Scan for the cell matching the given text and deliver its [X, Y] coordinate at center. 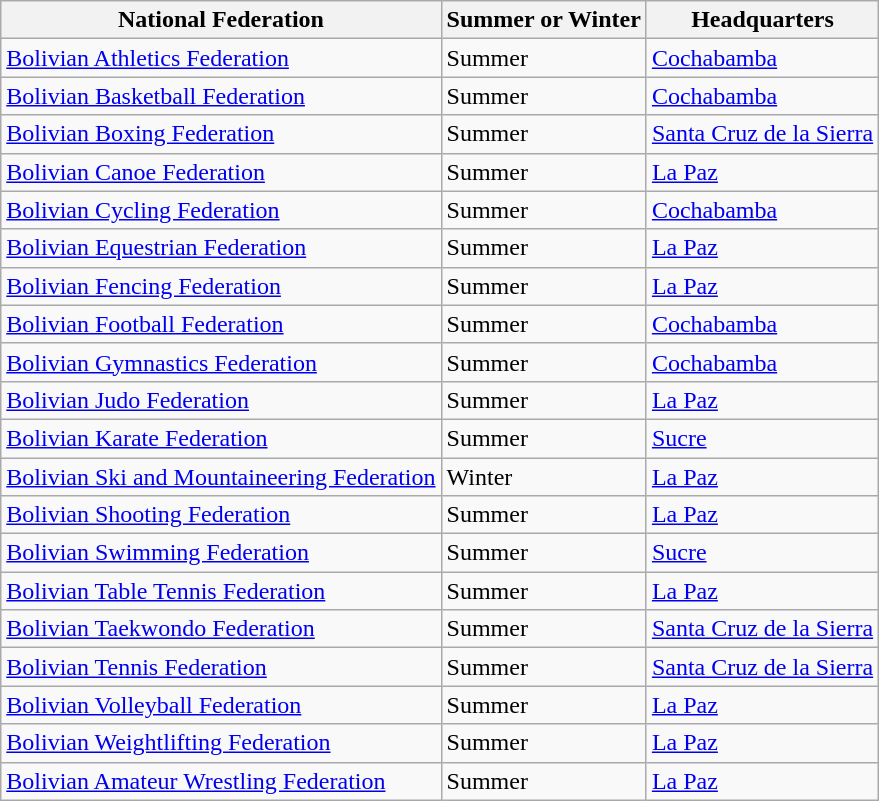
Winter [544, 477]
Bolivian Tennis Federation [221, 667]
Bolivian Weightlifting Federation [221, 743]
Bolivian Ski and Mountaineering Federation [221, 477]
National Federation [221, 20]
Bolivian Boxing Federation [221, 134]
Bolivian Shooting Federation [221, 515]
Bolivian Basketball Federation [221, 96]
Bolivian Amateur Wrestling Federation [221, 781]
Bolivian Table Tennis Federation [221, 591]
Bolivian Cycling Federation [221, 210]
Summer or Winter [544, 20]
Bolivian Gymnastics Federation [221, 362]
Bolivian Karate Federation [221, 438]
Bolivian Football Federation [221, 324]
Bolivian Taekwondo Federation [221, 629]
Bolivian Judo Federation [221, 400]
Headquarters [762, 20]
Bolivian Volleyball Federation [221, 705]
Bolivian Swimming Federation [221, 553]
Bolivian Equestrian Federation [221, 248]
Bolivian Fencing Federation [221, 286]
Bolivian Athletics Federation [221, 58]
Bolivian Canoe Federation [221, 172]
